Identify which cell holds the provided text, then report its [x, y] central coordinate. 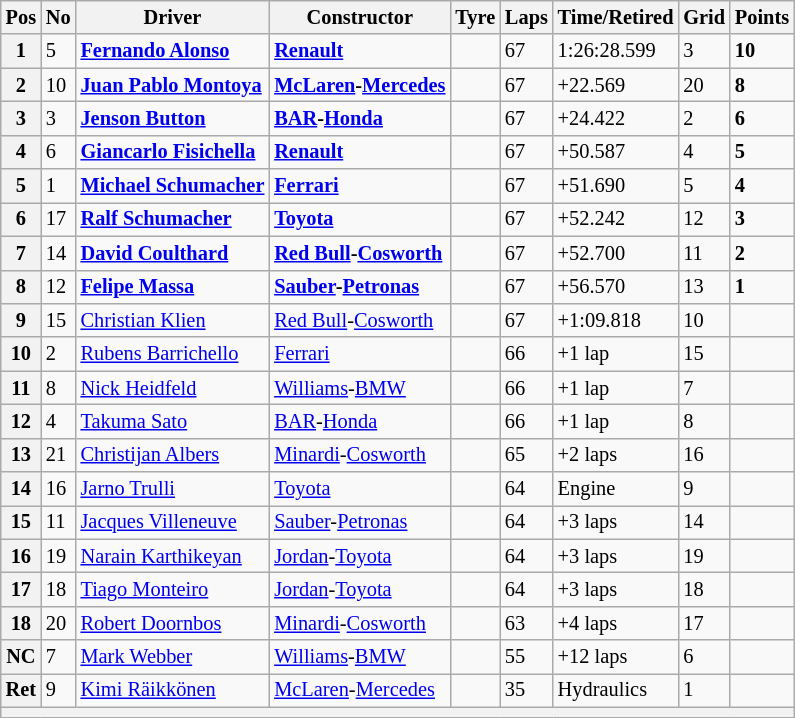
Juan Pablo Montoya [173, 85]
+50.587 [616, 152]
1:26:28.599 [616, 51]
Time/Retired [616, 17]
Hydraulics [616, 690]
Giancarlo Fisichella [173, 152]
35 [526, 690]
Jacques Villeneuve [173, 522]
+56.570 [616, 287]
+24.422 [616, 118]
Driver [173, 17]
Pos [21, 17]
+2 laps [616, 455]
Fernando Alonso [173, 51]
Christian Klien [173, 320]
David Coulthard [173, 253]
21 [58, 455]
Engine [616, 489]
Jarno Trulli [173, 489]
+1:09.818 [616, 320]
55 [526, 657]
+52.242 [616, 219]
Points [762, 17]
No [58, 17]
Jenson Button [173, 118]
+51.690 [616, 186]
Robert Doornbos [173, 623]
Tiago Monteiro [173, 589]
65 [526, 455]
Mark Webber [173, 657]
Takuma Sato [173, 421]
Kimi Räikkönen [173, 690]
Ralf Schumacher [173, 219]
NC [21, 657]
Ret [21, 690]
+52.700 [616, 253]
+12 laps [616, 657]
Rubens Barrichello [173, 354]
Narain Karthikeyan [173, 556]
+4 laps [616, 623]
Felipe Massa [173, 287]
Nick Heidfeld [173, 388]
+22.569 [616, 85]
Constructor [360, 17]
Grid [704, 17]
Laps [526, 17]
Christijan Albers [173, 455]
Michael Schumacher [173, 186]
63 [526, 623]
Tyre [475, 17]
